Pinpoint the cell where the given text exists, returning its (X, Y) midpoint coordinate. 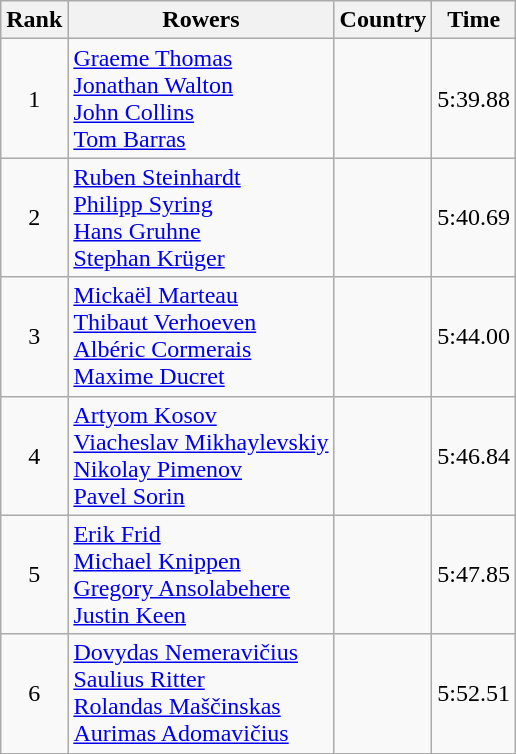
Mickaël MarteauThibaut VerhoevenAlbéric CormeraisMaxime Ducret (201, 336)
Rowers (201, 20)
Graeme ThomasJonathan WaltonJohn CollinsTom Barras (201, 98)
1 (34, 98)
5:39.88 (474, 98)
5 (34, 574)
5:44.00 (474, 336)
6 (34, 694)
Country (383, 20)
5:40.69 (474, 218)
3 (34, 336)
Ruben SteinhardtPhilipp SyringHans GruhneStephan Krüger (201, 218)
Rank (34, 20)
5:46.84 (474, 456)
Artyom KosovViacheslav MikhaylevskiyNikolay PimenovPavel Sorin (201, 456)
Erik FridMichael KnippenGregory AnsolabehereJustin Keen (201, 574)
Dovydas NemeravičiusSaulius RitterRolandas MaščinskasAurimas Adomavičius (201, 694)
Time (474, 20)
2 (34, 218)
4 (34, 456)
5:47.85 (474, 574)
5:52.51 (474, 694)
